From the cell containing the given text, extract its center point as [X, Y] coordinate. 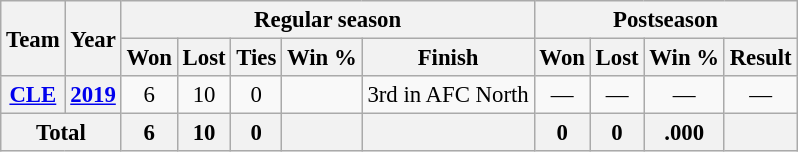
3rd in AFC North [448, 95]
Result [760, 58]
CLE [33, 95]
.000 [684, 133]
Finish [448, 58]
Ties [256, 58]
Year [93, 38]
2019 [93, 95]
Postseason [666, 20]
Total [61, 133]
Regular season [328, 20]
Team [33, 38]
